Pinpoint the cell where the given text exists, returning its (x, y) midpoint coordinate. 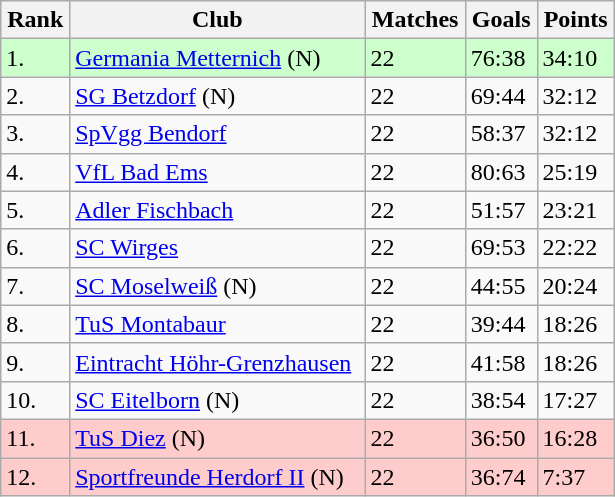
58:37 (501, 134)
Goals (501, 20)
Points (576, 20)
VfL Bad Ems (218, 172)
4. (36, 172)
TuS Montabaur (218, 324)
5. (36, 210)
22:22 (576, 248)
1. (36, 58)
36:74 (501, 477)
51:57 (501, 210)
23:21 (576, 210)
Eintracht Höhr-Grenzhausen (218, 362)
34:10 (576, 58)
SC Eitelborn (N) (218, 400)
69:44 (501, 96)
20:24 (576, 286)
76:38 (501, 58)
SpVgg Bendorf (218, 134)
39:44 (501, 324)
Germania Metternich (N) (218, 58)
10. (36, 400)
38:54 (501, 400)
Club (218, 20)
3. (36, 134)
9. (36, 362)
Adler Fischbach (218, 210)
Rank (36, 20)
SG Betzdorf (N) (218, 96)
41:58 (501, 362)
Sportfreunde Herdorf II (N) (218, 477)
36:50 (501, 438)
69:53 (501, 248)
7:37 (576, 477)
11. (36, 438)
SC Wirges (218, 248)
17:27 (576, 400)
25:19 (576, 172)
Matches (415, 20)
44:55 (501, 286)
6. (36, 248)
TuS Diez (N) (218, 438)
12. (36, 477)
80:63 (501, 172)
SC Moselweiß (N) (218, 286)
8. (36, 324)
2. (36, 96)
16:28 (576, 438)
7. (36, 286)
